Extract the (x, y) coordinate from the center of the cell holding the provided text.  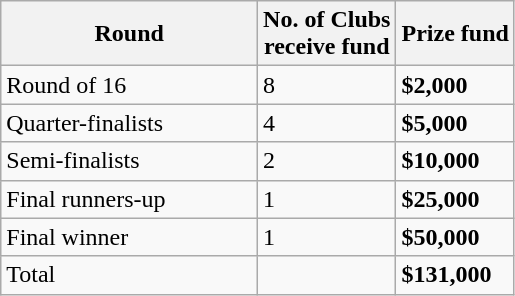
8 (327, 85)
Round of 16 (130, 85)
4 (327, 123)
Total (130, 275)
Final runners-up (130, 199)
$5,000 (455, 123)
2 (327, 161)
$50,000 (455, 237)
$25,000 (455, 199)
$2,000 (455, 85)
Quarter-finalists (130, 123)
$131,000 (455, 275)
Final winner (130, 237)
Semi-finalists (130, 161)
Prize fund (455, 34)
$10,000 (455, 161)
No. of Clubsreceive fund (327, 34)
Round (130, 34)
